Output the [X, Y] coordinate of the center of the cell containing the given text.  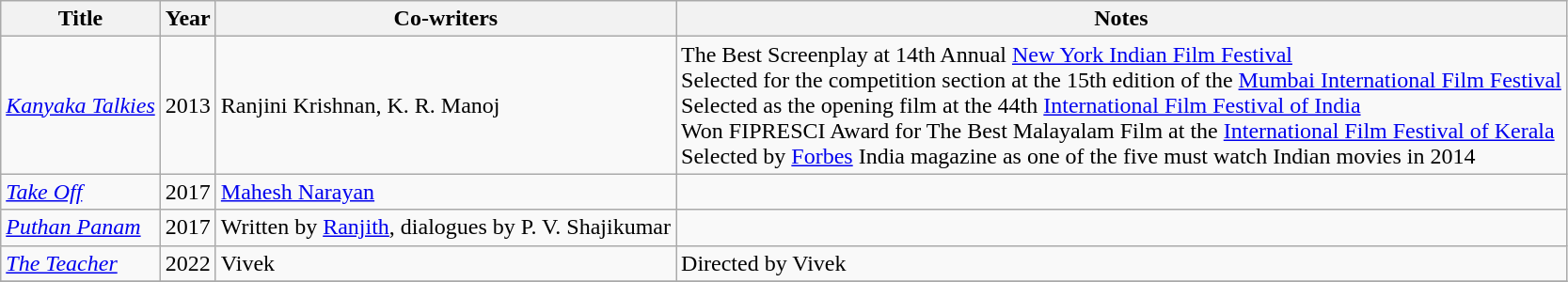
2013 [188, 105]
Kanyaka Talkies [81, 105]
Ranjini Krishnan, K. R. Manoj [446, 105]
Written by Ranjith, dialogues by P. V. Shajikumar [446, 227]
Mahesh Narayan [446, 192]
Co-writers [446, 19]
Title [81, 19]
Directed by Vivek [1121, 263]
Year [188, 19]
The Teacher [81, 263]
Take Off [81, 192]
Notes [1121, 19]
Puthan Panam [81, 227]
Vivek [446, 263]
2022 [188, 263]
